Detect which cell encompasses the target text, then output its (X, Y) center coordinate. 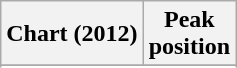
Peakposition (189, 34)
Chart (2012) (72, 34)
